Return [X, Y] of the center of cell containing provided text 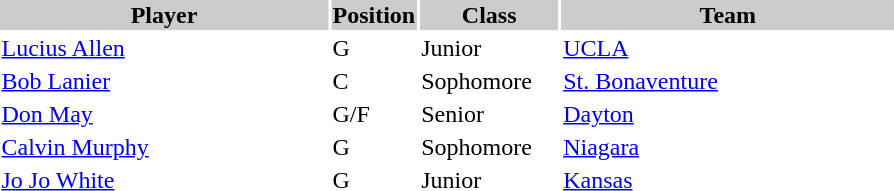
Team [728, 15]
Class [490, 15]
C [374, 81]
Calvin Murphy [164, 147]
Dayton [728, 114]
UCLA [728, 48]
G/F [374, 114]
Bob Lanier [164, 81]
Lucius Allen [164, 48]
Senior [490, 114]
Position [374, 15]
St. Bonaventure [728, 81]
Don May [164, 114]
Player [164, 15]
Junior [490, 48]
Niagara [728, 147]
